Capture the cell that displays the provided text and extract its [x, y] central coordinate. 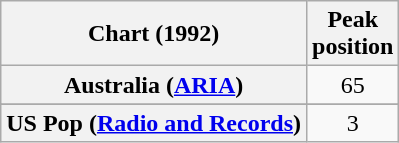
Chart (1992) [154, 34]
US Pop (Radio and Records) [154, 123]
65 [353, 85]
Peakposition [353, 34]
Australia (ARIA) [154, 85]
3 [353, 123]
